Locate the cell with the specified text and output its [x, y] center coordinate. 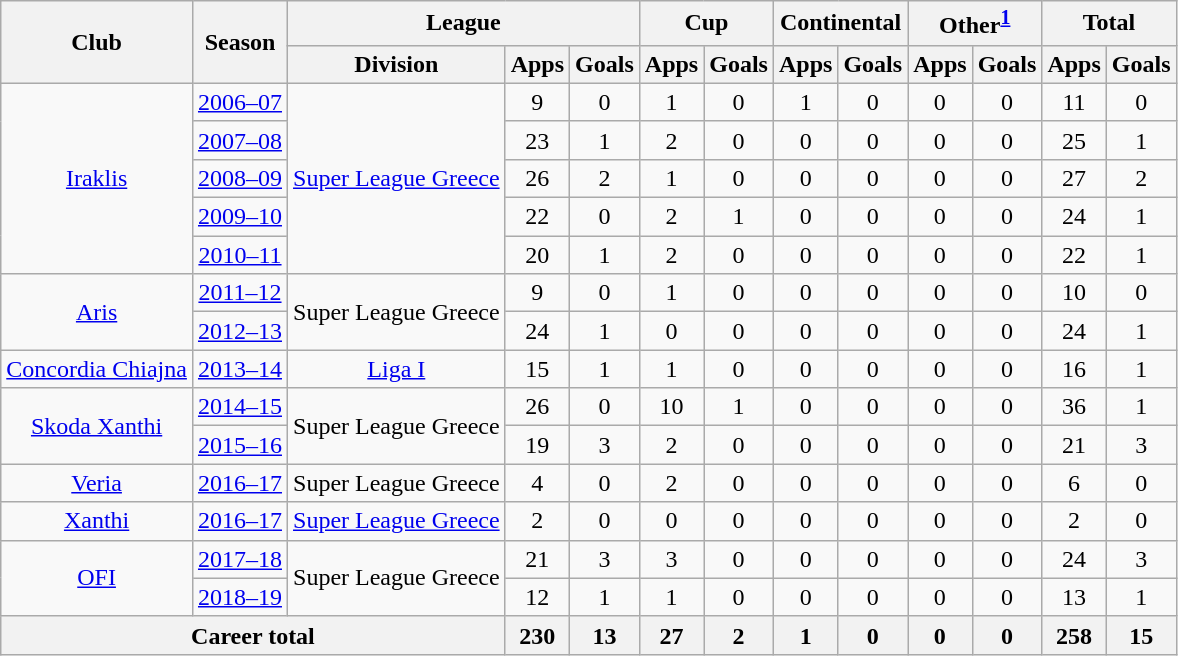
12 [537, 597]
Season [240, 42]
258 [1074, 635]
Skoda Xanthi [97, 426]
Club [97, 42]
Concordia Chiajna [97, 369]
2013–14 [240, 369]
2007–08 [240, 140]
16 [1074, 369]
2010–11 [240, 255]
Liga I [397, 369]
Xanthi [97, 521]
OFI [97, 578]
2017–18 [240, 559]
Iraklis [97, 178]
19 [537, 445]
25 [1074, 140]
2012–13 [240, 331]
36 [1074, 407]
230 [537, 635]
Continental [840, 24]
11 [1074, 102]
Other1 [975, 24]
20 [537, 255]
2018–19 [240, 597]
Career total [253, 635]
Total [1109, 24]
2006–07 [240, 102]
2015–16 [240, 445]
23 [537, 140]
6 [1074, 483]
League [464, 24]
2008–09 [240, 178]
Veria [97, 483]
2009–10 [240, 217]
4 [537, 483]
2011–12 [240, 293]
2014–15 [240, 407]
Cup [706, 24]
Aris [97, 312]
Division [397, 64]
